Extract the (x, y) coordinate from the center of the cell holding the provided text.  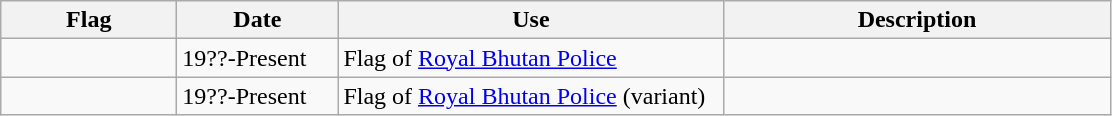
Flag of Royal Bhutan Police (variant) (531, 96)
Flag (89, 20)
Use (531, 20)
Date (258, 20)
Description (917, 20)
Flag of Royal Bhutan Police (531, 58)
